Identify which cell holds the provided text, then report its (X, Y) central coordinate. 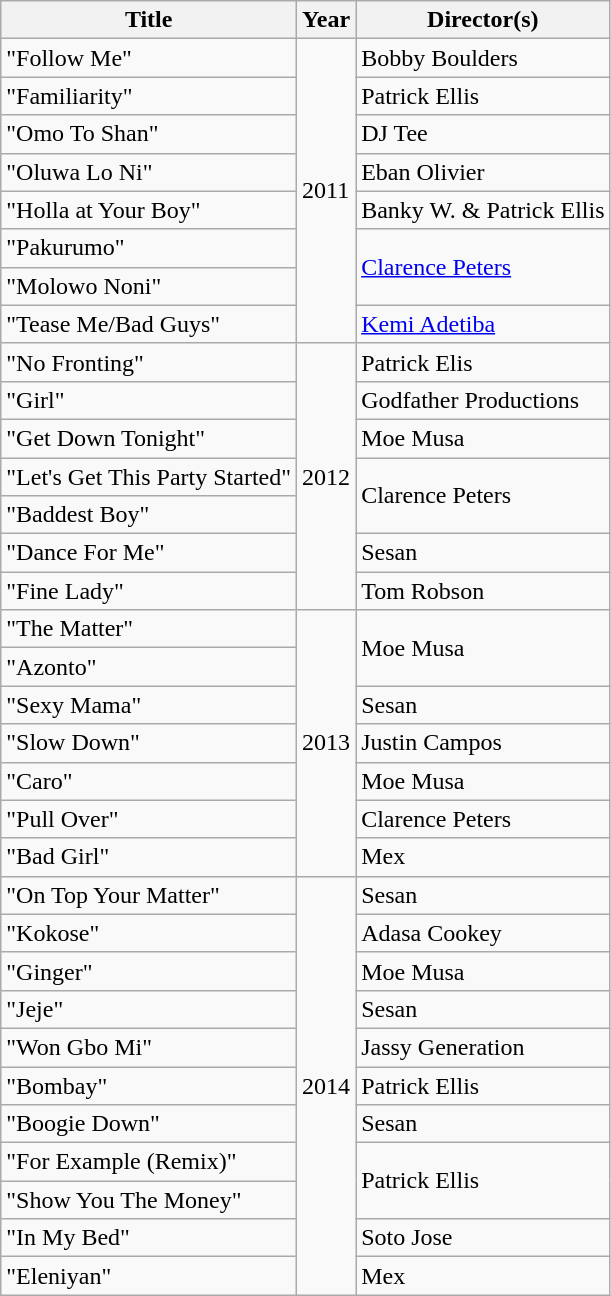
Banky W. & Patrick Ellis (483, 210)
"Bad Girl" (149, 857)
"The Matter" (149, 629)
"Eleniyan" (149, 1276)
"Girl" (149, 400)
2014 (326, 1086)
"Sexy Mama" (149, 705)
"Holla at Your Boy" (149, 210)
"Dance For Me" (149, 553)
"Fine Lady" (149, 591)
Director(s) (483, 20)
"Tease Me/Bad Guys" (149, 324)
"Boogie Down" (149, 1124)
DJ Tee (483, 134)
Godfather Productions (483, 400)
"Molowo Noni" (149, 286)
Eban Olivier (483, 172)
"Pakurumo" (149, 248)
Adasa Cookey (483, 933)
"Pull Over" (149, 819)
"No Fronting" (149, 362)
"Let's Get This Party Started" (149, 477)
"Jeje" (149, 1009)
"For Example (Remix)" (149, 1162)
Patrick Elis (483, 362)
"Get Down Tonight" (149, 438)
"Bombay" (149, 1085)
2013 (326, 743)
"Won Gbo Mi" (149, 1047)
"Caro" (149, 781)
Kemi Adetiba (483, 324)
"Azonto" (149, 667)
"Kokose" (149, 933)
Title (149, 20)
"Baddest Boy" (149, 515)
"Oluwa Lo Ni" (149, 172)
"Slow Down" (149, 743)
"Ginger" (149, 971)
"Show You The Money" (149, 1200)
"Omo To Shan" (149, 134)
Bobby Boulders (483, 58)
2011 (326, 191)
"In My Bed" (149, 1238)
Jassy Generation (483, 1047)
Year (326, 20)
"On Top Your Matter" (149, 895)
"Follow Me" (149, 58)
2012 (326, 476)
"Familiarity" (149, 96)
Soto Jose (483, 1238)
Tom Robson (483, 591)
Justin Campos (483, 743)
